Search for the cell housing the specified text and yield its (x, y) center coordinate. 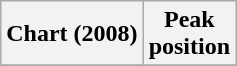
Chart (2008) (72, 34)
Peakposition (189, 34)
